Find where the given text appears and provide that cell's center as [x, y] coordinate. 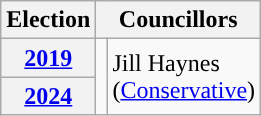
Jill Haynes(Conservative) [184, 77]
Election [48, 20]
2019 [48, 58]
2024 [48, 96]
Councillors [178, 20]
